Identify which cell holds the provided text, then report its [x, y] central coordinate. 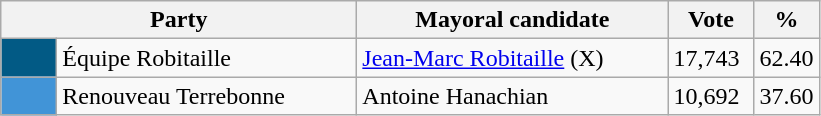
Renouveau Terrebonne [207, 96]
Party [179, 20]
Mayoral candidate [512, 20]
37.60 [786, 96]
10,692 [711, 96]
Antoine Hanachian [512, 96]
Jean-Marc Robitaille (X) [512, 58]
% [786, 20]
Vote [711, 20]
Équipe Robitaille [207, 58]
62.40 [786, 58]
17,743 [711, 58]
